Provide the [X, Y] coordinate of the cell's center where the given text is located.  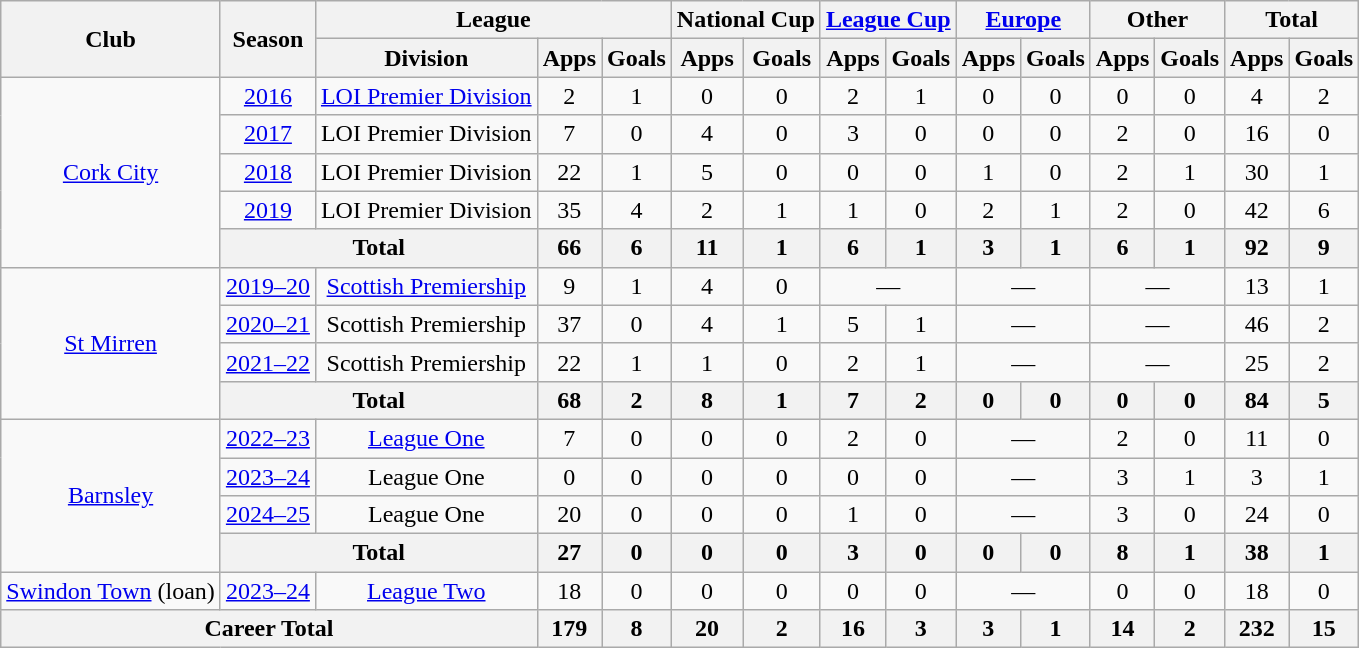
Division [426, 58]
24 [1257, 515]
179 [569, 629]
13 [1257, 286]
League [493, 20]
2017 [268, 134]
Cork City [111, 172]
2019–20 [268, 286]
Career Total [269, 629]
2024–25 [268, 515]
92 [1257, 248]
27 [569, 553]
2020–21 [268, 324]
15 [1324, 629]
38 [1257, 553]
League Two [426, 591]
Europe [1023, 20]
68 [569, 400]
2018 [268, 172]
66 [569, 248]
30 [1257, 172]
Barnsley [111, 495]
46 [1257, 324]
League Cup [888, 20]
42 [1257, 210]
2022–23 [268, 438]
Season [268, 39]
35 [569, 210]
Swindon Town (loan) [111, 591]
232 [1257, 629]
25 [1257, 362]
St Mirren [111, 343]
37 [569, 324]
2016 [268, 96]
Club [111, 39]
14 [1122, 629]
84 [1257, 400]
National Cup [746, 20]
2021–22 [268, 362]
2019 [268, 210]
Other [1157, 20]
